Output the [x, y] coordinate of the center of the cell containing the given text.  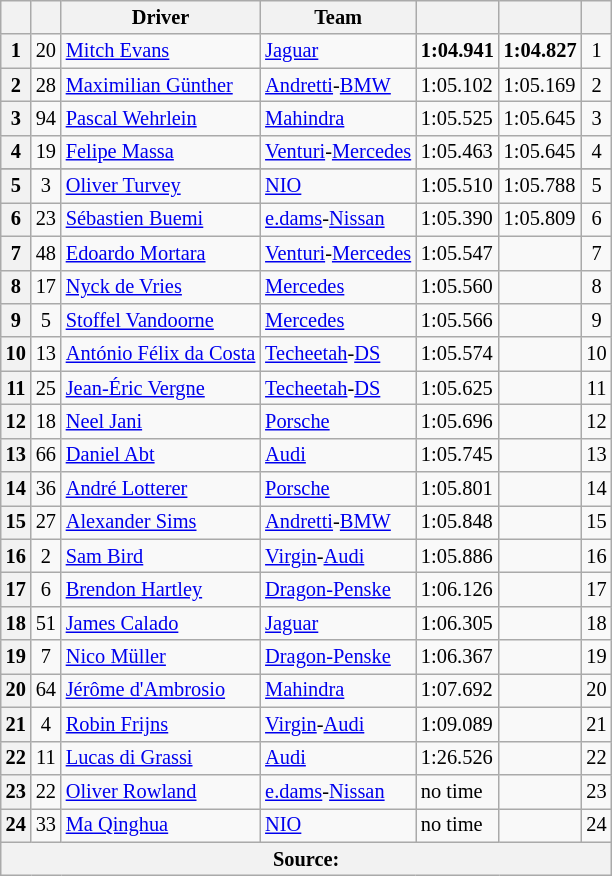
Alexander Sims [160, 522]
64 [46, 690]
1:05.547 [458, 253]
Nyck de Vries [160, 287]
25 [46, 388]
66 [46, 455]
Neel Jani [160, 421]
António Félix da Costa [160, 354]
Sébastien Buemi [160, 219]
1:04.941 [458, 51]
Lucas di Grassi [160, 758]
33 [46, 825]
Oliver Turvey [160, 186]
André Lotterer [160, 489]
1:05.102 [458, 85]
Ma Qinghua [160, 825]
1:04.827 [540, 51]
1:05.745 [458, 455]
Daniel Abt [160, 455]
Nico Müller [160, 657]
1:05.560 [458, 287]
Sam Bird [160, 556]
1:26.526 [458, 758]
1:05.848 [458, 522]
Maximilian Günther [160, 85]
Pascal Wehrlein [160, 118]
1:05.886 [458, 556]
1:05.390 [458, 219]
Oliver Rowland [160, 791]
Jérôme d'Ambrosio [160, 690]
1:09.089 [458, 724]
1:05.525 [458, 118]
1:05.566 [458, 320]
28 [46, 85]
1:05.809 [540, 219]
48 [46, 253]
Source: [306, 859]
Robin Frijns [160, 724]
36 [46, 489]
1:05.510 [458, 186]
James Calado [160, 623]
51 [46, 623]
1:06.367 [458, 657]
1:05.625 [458, 388]
1:05.788 [540, 186]
1:05.696 [458, 421]
1:05.574 [458, 354]
Jean-Éric Vergne [160, 388]
Mitch Evans [160, 51]
27 [46, 522]
1:06.126 [458, 589]
Team [338, 17]
Brendon Hartley [160, 589]
1:05.169 [540, 85]
Edoardo Mortara [160, 253]
1:06.305 [458, 623]
94 [46, 118]
1:05.463 [458, 152]
Driver [160, 17]
Stoffel Vandoorne [160, 320]
1:07.692 [458, 690]
Felipe Massa [160, 152]
1:05.801 [458, 489]
